Find where the given text appears and provide that cell's center as [X, Y] coordinate. 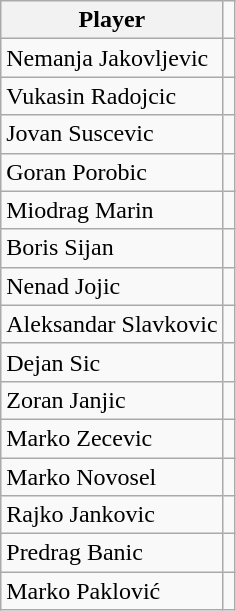
Miodrag Marin [112, 210]
Jovan Suscevic [112, 134]
Vukasin Radojcic [112, 96]
Nemanja Jakovljevic [112, 58]
Nenad Jojic [112, 286]
Zoran Janjic [112, 400]
Marko Zecevic [112, 438]
Aleksandar Slavkovic [112, 324]
Marko Paklović [112, 591]
Rajko Jankovic [112, 515]
Predrag Banic [112, 553]
Boris Sijan [112, 248]
Dejan Sic [112, 362]
Marko Novosel [112, 477]
Goran Porobic [112, 172]
Player [112, 20]
